Return the (X, Y) coordinate for the center point of the cell that contains the specified text.  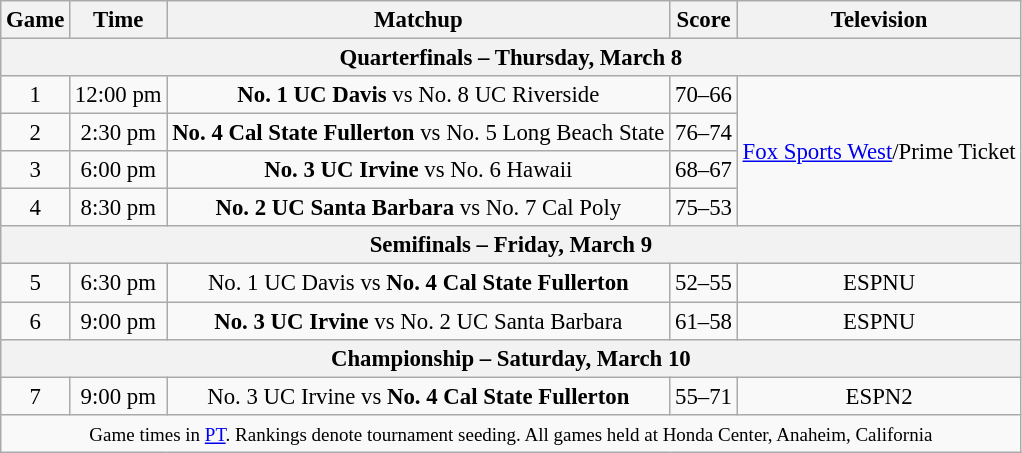
8:30 pm (118, 208)
Game times in PT. Rankings denote tournament seeding. All games held at Honda Center, Anaheim, California (511, 433)
4 (36, 208)
Television (879, 20)
Semifinals – Friday, March 9 (511, 245)
76–74 (704, 133)
6:00 pm (118, 170)
Time (118, 20)
6:30 pm (118, 283)
No. 4 Cal State Fullerton vs No. 5 Long Beach State (418, 133)
Championship – Saturday, March 10 (511, 358)
55–71 (704, 396)
2 (36, 133)
ESPN2 (879, 396)
52–55 (704, 283)
No. 1 UC Davis vs No. 4 Cal State Fullerton (418, 283)
3 (36, 170)
75–53 (704, 208)
Game (36, 20)
2:30 pm (118, 133)
5 (36, 283)
61–58 (704, 321)
Quarterfinals – Thursday, March 8 (511, 58)
Score (704, 20)
No. 1 UC Davis vs No. 8 UC Riverside (418, 95)
No. 3 UC Irvine vs No. 2 UC Santa Barbara (418, 321)
Fox Sports West/Prime Ticket (879, 151)
12:00 pm (118, 95)
No. 3 UC Irvine vs No. 4 Cal State Fullerton (418, 396)
70–66 (704, 95)
68–67 (704, 170)
6 (36, 321)
1 (36, 95)
7 (36, 396)
No. 2 UC Santa Barbara vs No. 7 Cal Poly (418, 208)
No. 3 UC Irvine vs No. 6 Hawaii (418, 170)
Matchup (418, 20)
